Extract the (x, y) coordinate from the center of the cell holding the provided text.  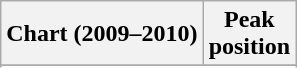
Chart (2009–2010) (102, 34)
Peakposition (249, 34)
